Return (x, y) of the center of cell containing provided text 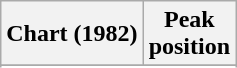
Chart (1982) (72, 34)
Peakposition (189, 34)
